Scan for the cell matching the given text and deliver its [x, y] coordinate at center. 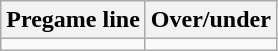
Over/under [210, 20]
Pregame line [74, 20]
